From the cell containing the given text, extract its center point as [x, y] coordinate. 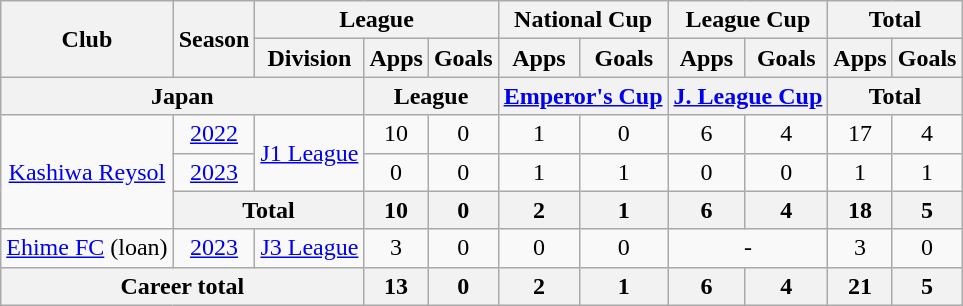
18 [860, 210]
Club [87, 39]
- [748, 248]
League Cup [748, 20]
Emperor's Cup [583, 96]
J3 League [310, 248]
J. League Cup [748, 96]
J1 League [310, 153]
13 [396, 286]
Ehime FC (loan) [87, 248]
Kashiwa Reysol [87, 172]
Division [310, 58]
21 [860, 286]
2022 [214, 134]
Japan [182, 96]
Season [214, 39]
17 [860, 134]
National Cup [583, 20]
Career total [182, 286]
